Provide the (x, y) coordinate of the cell's center where the given text is located.  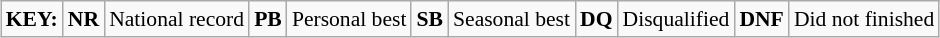
National record (176, 19)
KEY: (32, 19)
DQ (596, 19)
DNF (761, 19)
SB (430, 19)
Personal best (350, 19)
PB (268, 19)
Did not finished (864, 19)
NR (84, 19)
Seasonal best (512, 19)
Disqualified (676, 19)
